Extract the (x, y) coordinate from the center of the cell holding the provided text.  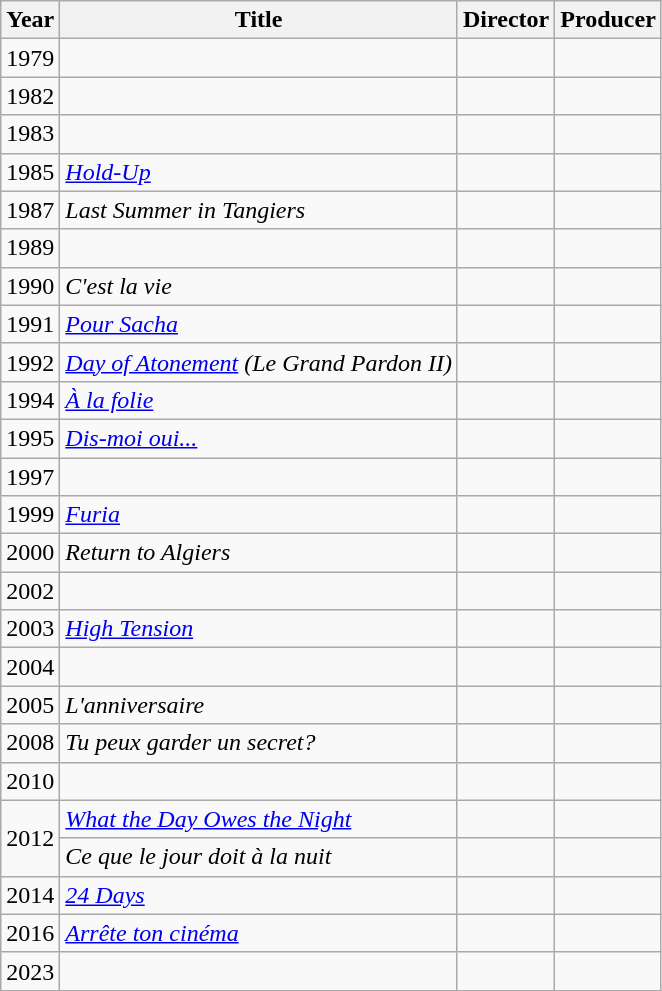
C'est la vie (259, 286)
What the Day Owes the Night (259, 819)
1982 (30, 96)
2010 (30, 781)
Dis-moi oui... (259, 438)
Year (30, 20)
2000 (30, 553)
Producer (608, 20)
2008 (30, 743)
2004 (30, 667)
1985 (30, 172)
1987 (30, 210)
2016 (30, 933)
Furia (259, 515)
1992 (30, 362)
2012 (30, 838)
Last Summer in Tangiers (259, 210)
Pour Sacha (259, 324)
Arrête ton cinéma (259, 933)
1999 (30, 515)
1997 (30, 477)
2002 (30, 591)
1995 (30, 438)
1994 (30, 400)
L'anniversaire (259, 705)
2023 (30, 971)
Tu peux garder un secret? (259, 743)
Ce que le jour doit à la nuit (259, 857)
Return to Algiers (259, 553)
1983 (30, 134)
Director (506, 20)
1990 (30, 286)
High Tension (259, 629)
2003 (30, 629)
24 Days (259, 895)
Hold-Up (259, 172)
2005 (30, 705)
2014 (30, 895)
Day of Atonement (Le Grand Pardon II) (259, 362)
1979 (30, 58)
Title (259, 20)
1989 (30, 248)
1991 (30, 324)
À la folie (259, 400)
